Search for the cell housing the specified text and yield its (X, Y) center coordinate. 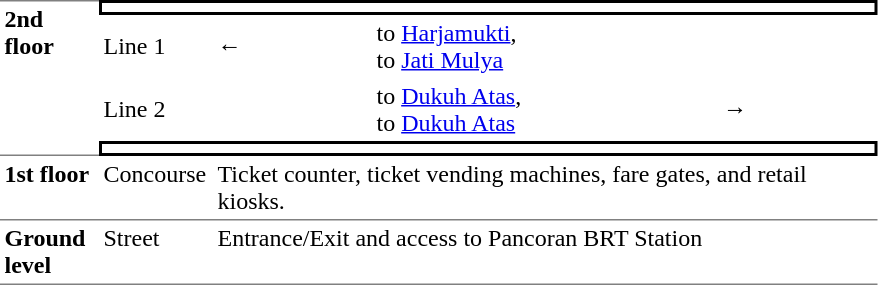
to Dukuh Atas, to Dukuh Atas (545, 110)
Line 2 (156, 110)
1st floor (50, 188)
Entrance/Exit and access to Pancoran BRT Station (545, 252)
2nd floor (50, 78)
Ticket counter, ticket vending machines, fare gates, and retail kiosks. (545, 188)
Street (156, 252)
→ (798, 110)
to Harjamukti, to Jati Mulya (545, 46)
Concourse (156, 188)
Ground level (50, 252)
Line 1 (156, 46)
← (292, 46)
